Locate the cell with the specified text and output its [x, y] center coordinate. 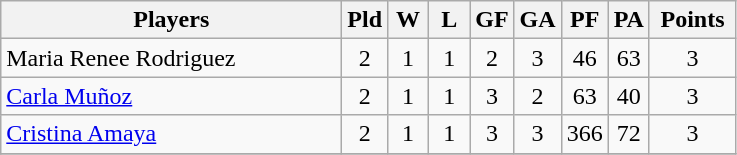
Maria Renee Rodriguez [172, 58]
Pld [365, 20]
40 [628, 96]
W [408, 20]
Points [692, 20]
72 [628, 134]
Cristina Amaya [172, 134]
Players [172, 20]
PF [584, 20]
366 [584, 134]
GA [538, 20]
Carla Muñoz [172, 96]
GF [492, 20]
PA [628, 20]
L [450, 20]
46 [584, 58]
